Identify which cell holds the provided text, then report its (X, Y) central coordinate. 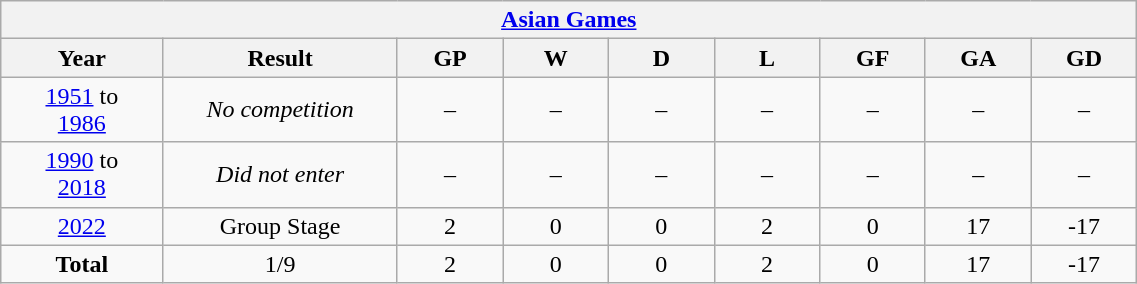
Year (82, 58)
GF (873, 58)
1951 to 1986 (82, 110)
GA (978, 58)
1/9 (280, 264)
No competition (280, 110)
L (767, 58)
GD (1084, 58)
Result (280, 58)
2022 (82, 226)
Did not enter (280, 174)
D (662, 58)
GP (450, 58)
Total (82, 264)
Group Stage (280, 226)
1990 to 2018 (82, 174)
W (556, 58)
Asian Games (569, 20)
